Find where the given text appears and provide that cell's center as (x, y) coordinate. 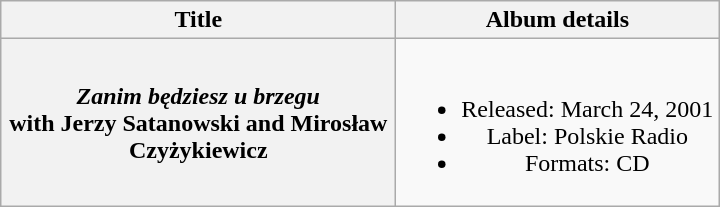
Album details (558, 20)
Zanim będziesz u brzeguwith Jerzy Satanowski and Mirosław Czyżykiewicz (198, 122)
Title (198, 20)
Released: March 24, 2001Label: Polskie RadioFormats: CD (558, 122)
